Determine the (X, Y) coordinate at the center of the cell enclosing the given text.  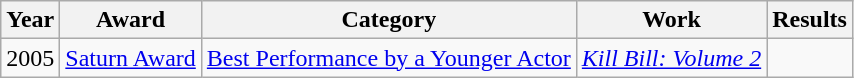
Work (671, 20)
Kill Bill: Volume 2 (671, 58)
Year (30, 20)
Results (810, 20)
Award (131, 20)
Best Performance by a Younger Actor (388, 58)
Category (388, 20)
Saturn Award (131, 58)
2005 (30, 58)
